Locate the cell with the specified text and output its (X, Y) center coordinate. 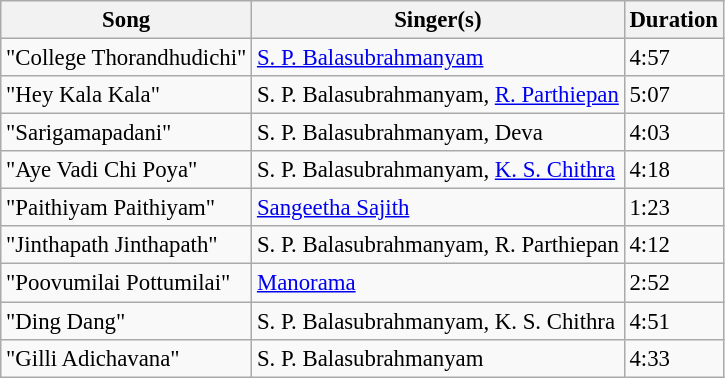
Singer(s) (438, 20)
S. P. Balasubrahmanyam, Deva (438, 133)
"Ding Dang" (126, 321)
4:57 (674, 58)
Song (126, 20)
4:12 (674, 245)
4:18 (674, 170)
Duration (674, 20)
Manorama (438, 283)
"Aye Vadi Chi Poya" (126, 170)
1:23 (674, 208)
2:52 (674, 283)
Sangeetha Sajith (438, 208)
"College Thorandhudichi" (126, 58)
4:33 (674, 358)
"Poovumilai Pottumilai" (126, 283)
"Sarigamapadani" (126, 133)
5:07 (674, 95)
"Paithiyam Paithiyam" (126, 208)
4:03 (674, 133)
"Hey Kala Kala" (126, 95)
"Gilli Adichavana" (126, 358)
4:51 (674, 321)
"Jinthapath Jinthapath" (126, 245)
